Find where the given text appears and provide that cell's center as [x, y] coordinate. 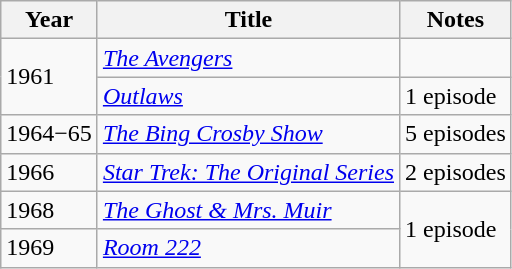
The Bing Crosby Show [248, 134]
1964−65 [50, 134]
Star Trek: The Original Series [248, 172]
The Ghost & Mrs. Muir [248, 210]
1966 [50, 172]
1969 [50, 248]
The Avengers [248, 58]
Year [50, 20]
Outlaws [248, 96]
1968 [50, 210]
2 episodes [456, 172]
Notes [456, 20]
Title [248, 20]
5 episodes [456, 134]
1961 [50, 77]
Room 222 [248, 248]
